Output the (x, y) coordinate of the center of the cell containing the given text.  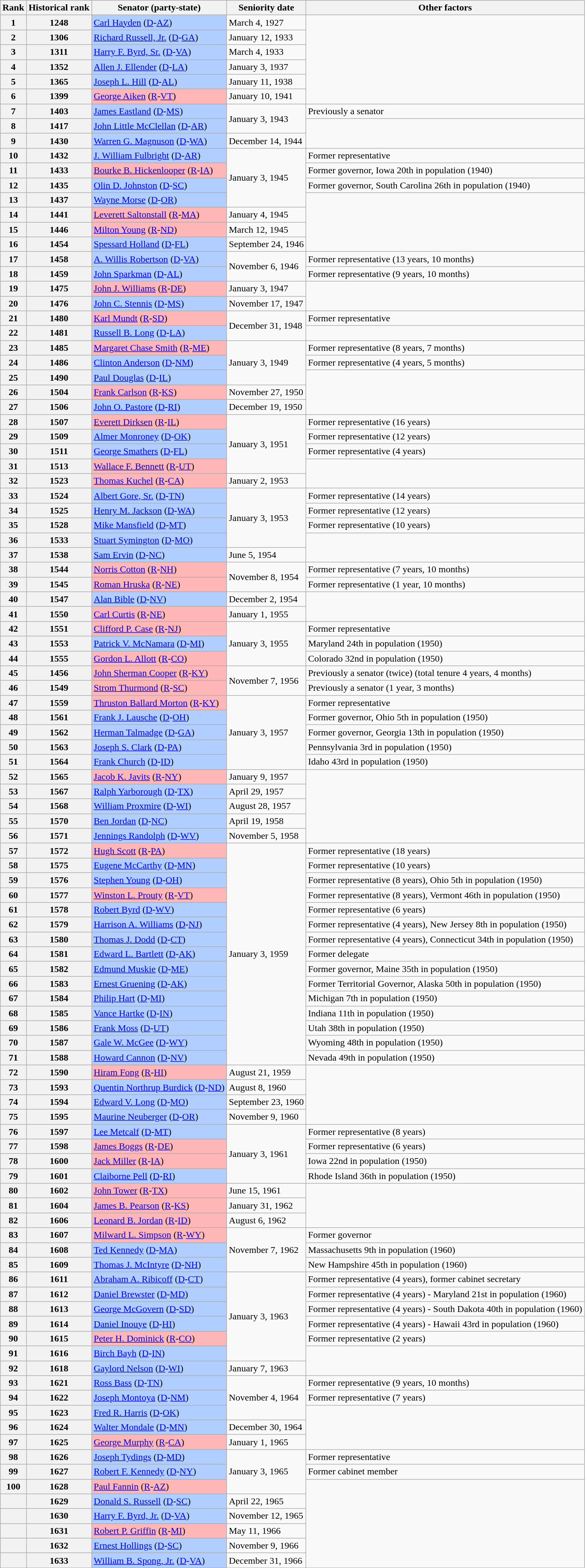
Harry F. Byrd, Jr. (D-VA) (159, 1516)
January 1, 1955 (266, 614)
1575 (59, 865)
June 5, 1954 (266, 555)
92 (13, 1368)
Former representative (1 year, 10 months) (445, 584)
73 (13, 1087)
Former representative (4 years, 5 months) (445, 362)
Daniel Brewster (D-MD) (159, 1294)
Ben Jordan (D-NC) (159, 821)
Leonard B. Jordan (R-ID) (159, 1220)
Russell B. Long (D-LA) (159, 333)
1435 (59, 185)
Joseph L. Hill (D-AL) (159, 82)
1544 (59, 570)
March 4, 1933 (266, 52)
59 (13, 880)
November 17, 1947 (266, 303)
1459 (59, 274)
Former governor, Maine 35th in population (1950) (445, 969)
71 (13, 1058)
Joseph Montoya (D-NM) (159, 1398)
Clifford P. Case (R-NJ) (159, 629)
1576 (59, 880)
1352 (59, 67)
1 (13, 23)
Robert P. Griffin (R-MI) (159, 1531)
James Eastland (D-MS) (159, 111)
46 (13, 688)
Former representative (8 years), Ohio 5th in population (1950) (445, 880)
1583 (59, 984)
Gale W. McGee (D-WY) (159, 1043)
77 (13, 1146)
April 22, 1965 (266, 1501)
1571 (59, 836)
Former representative (4 years) - Maryland 21st in population (1960) (445, 1294)
January 3, 1951 (266, 444)
8 (13, 126)
1525 (59, 510)
86 (13, 1279)
Hugh Scott (R-PA) (159, 850)
Former representative (8 years, 7 months) (445, 348)
23 (13, 348)
June 15, 1961 (266, 1191)
Quentin Northrup Burdick (D-ND) (159, 1087)
Jennings Randolph (D-WV) (159, 836)
81 (13, 1206)
John Sherman Cooper (R-KY) (159, 673)
2 (13, 37)
84 (13, 1250)
97 (13, 1442)
Patrick V. McNamara (D-MI) (159, 643)
March 4, 1927 (266, 23)
Almer Monroney (D-OK) (159, 437)
41 (13, 614)
1629 (59, 1501)
J. William Fulbright (D-AR) (159, 155)
John Tower (R-TX) (159, 1191)
1580 (59, 939)
1616 (59, 1353)
Massachusetts 9th in population (1960) (445, 1250)
Ted Kennedy (D-MA) (159, 1250)
Norris Cotton (R-NH) (159, 570)
Maryland 24th in population (1950) (445, 643)
1614 (59, 1324)
90 (13, 1338)
Senator (party-state) (159, 8)
January 4, 1945 (266, 215)
1432 (59, 155)
Sam Ervin (D-NC) (159, 555)
4 (13, 67)
1486 (59, 362)
January 3, 1965 (266, 1472)
79 (13, 1176)
78 (13, 1161)
George Murphy (R-CA) (159, 1442)
December 31, 1948 (266, 326)
Milton Young (R-ND) (159, 230)
Strom Thurmond (R-SC) (159, 688)
January 3, 1953 (266, 518)
Harrison A. Williams (D-NJ) (159, 925)
1551 (59, 629)
Paul Douglas (D-IL) (159, 377)
88 (13, 1309)
Former representative (16 years) (445, 422)
Walter Mondale (D-MN) (159, 1427)
James B. Pearson (R-KS) (159, 1206)
1625 (59, 1442)
99 (13, 1472)
31 (13, 466)
21 (13, 318)
January 3, 1959 (266, 954)
1555 (59, 659)
Jack Miller (R-IA) (159, 1161)
Thruston Ballard Morton (R-KY) (159, 703)
Claiborne Pell (D-RI) (159, 1176)
1585 (59, 1013)
93 (13, 1383)
Former governor, South Carolina 26th in population (1940) (445, 185)
49 (13, 732)
1437 (59, 200)
January 3, 1937 (266, 67)
87 (13, 1294)
3 (13, 52)
Olin D. Johnston (D-SC) (159, 185)
61 (13, 910)
1476 (59, 303)
1565 (59, 777)
Frank J. Lausche (D-OH) (159, 718)
New Hampshire 45th in population (1960) (445, 1265)
George Aiken (R-VT) (159, 96)
Margaret Chase Smith (R-ME) (159, 348)
Former representative (13 years, 10 months) (445, 259)
Leverett Saltonstall (R-MA) (159, 215)
1504 (59, 392)
Former representative (8 years) (445, 1132)
1627 (59, 1472)
1590 (59, 1072)
November 9, 1960 (266, 1117)
Former representative (7 years, 10 months) (445, 570)
1458 (59, 259)
January 11, 1938 (266, 82)
Former governor (445, 1235)
9 (13, 141)
1595 (59, 1117)
95 (13, 1413)
March 12, 1945 (266, 230)
Former representative (8 years), Vermont 46th in population (1950) (445, 895)
November 6, 1946 (266, 267)
John O. Pastore (D-RI) (159, 407)
Lee Metcalf (D-MT) (159, 1132)
Historical rank (59, 8)
Peter H. Dominick (R-CO) (159, 1338)
Edward L. Bartlett (D-AK) (159, 954)
Thomas Kuchel (R-CA) (159, 481)
Former representative (4 years), New Jersey 8th in population (1950) (445, 925)
Utah 38th in population (1950) (445, 1028)
Robert F. Kennedy (D-NY) (159, 1472)
Former governor, Ohio 5th in population (1950) (445, 718)
Ernest Hollings (D-SC) (159, 1545)
44 (13, 659)
56 (13, 836)
November 4, 1964 (266, 1398)
60 (13, 895)
Harry F. Byrd, Sr. (D-VA) (159, 52)
5 (13, 82)
Former representative (4 years) (445, 451)
Michigan 7th in population (1950) (445, 998)
53 (13, 791)
January 12, 1933 (266, 37)
August 8, 1960 (266, 1087)
Former representative (4 years), former cabinet secretary (445, 1279)
December 2, 1954 (266, 599)
Former representative (4 years), Connecticut 34th in population (1950) (445, 939)
1528 (59, 525)
1403 (59, 111)
Fred R. Harris (D-OK) (159, 1413)
Gaylord Nelson (D-WI) (159, 1368)
16 (13, 244)
1506 (59, 407)
43 (13, 643)
34 (13, 510)
76 (13, 1132)
1481 (59, 333)
37 (13, 555)
32 (13, 481)
Stephen Young (D-OH) (159, 880)
1547 (59, 599)
November 9, 1966 (266, 1545)
66 (13, 984)
1513 (59, 466)
7 (13, 111)
1568 (59, 806)
January 7, 1963 (266, 1368)
1570 (59, 821)
January 2, 1953 (266, 481)
Alan Bible (D-NV) (159, 599)
1490 (59, 377)
1622 (59, 1398)
1607 (59, 1235)
1433 (59, 170)
1564 (59, 762)
1600 (59, 1161)
Thomas J. Dodd (D-CT) (159, 939)
1594 (59, 1102)
51 (13, 762)
Herman Talmadge (D-GA) (159, 732)
72 (13, 1072)
98 (13, 1457)
17 (13, 259)
Abraham A. Ribicoff (D-CT) (159, 1279)
39 (13, 584)
1604 (59, 1206)
1417 (59, 126)
25 (13, 377)
58 (13, 865)
1550 (59, 614)
1606 (59, 1220)
15 (13, 230)
1549 (59, 688)
Thomas J. McIntyre (D-NH) (159, 1265)
Previously a senator (445, 111)
George McGovern (D-SD) (159, 1309)
Donald S. Russell (D-SC) (159, 1501)
1456 (59, 673)
Gordon L. Allott (R-CO) (159, 659)
20 (13, 303)
1365 (59, 82)
1628 (59, 1486)
Former representative (4 years) - South Dakota 40th in population (1960) (445, 1309)
96 (13, 1427)
Colorado 32nd in population (1950) (445, 659)
Carl Hayden (D-AZ) (159, 23)
1623 (59, 1413)
47 (13, 703)
63 (13, 939)
52 (13, 777)
January 3, 1961 (266, 1154)
1597 (59, 1132)
1631 (59, 1531)
January 3, 1955 (266, 643)
100 (13, 1486)
1524 (59, 496)
January 9, 1957 (266, 777)
48 (13, 718)
Former representative (18 years) (445, 850)
1446 (59, 230)
24 (13, 362)
22 (13, 333)
82 (13, 1220)
Rank (13, 8)
Roman Hruska (R-NE) (159, 584)
1577 (59, 895)
1588 (59, 1058)
1609 (59, 1265)
August 6, 1962 (266, 1220)
10 (13, 155)
Maurine Neuberger (D-OR) (159, 1117)
68 (13, 1013)
33 (13, 496)
1630 (59, 1516)
May 11, 1966 (266, 1531)
1608 (59, 1250)
John J. Williams (R-DE) (159, 289)
Frank Carlson (R-KS) (159, 392)
1523 (59, 481)
1572 (59, 850)
Frank Church (D-ID) (159, 762)
54 (13, 806)
Richard Russell, Jr. (D-GA) (159, 37)
1511 (59, 451)
Former representative (4 years) - Hawaii 43rd in population (1960) (445, 1324)
September 24, 1946 (266, 244)
Mike Mansfield (D-MT) (159, 525)
1579 (59, 925)
Former Territorial Governor, Alaska 50th in population (1950) (445, 984)
November 5, 1958 (266, 836)
1621 (59, 1383)
1578 (59, 910)
14 (13, 215)
1626 (59, 1457)
83 (13, 1235)
Henry M. Jackson (D-WA) (159, 510)
Vance Hartke (D-IN) (159, 1013)
1586 (59, 1028)
August 28, 1957 (266, 806)
1581 (59, 954)
January 1, 1965 (266, 1442)
40 (13, 599)
1624 (59, 1427)
80 (13, 1191)
30 (13, 451)
Allen J. Ellender (D-LA) (159, 67)
38 (13, 570)
27 (13, 407)
1618 (59, 1368)
13 (13, 200)
Warren G. Magnuson (D-WA) (159, 141)
1507 (59, 422)
35 (13, 525)
A. Willis Robertson (D-VA) (159, 259)
1545 (59, 584)
Stuart Symington (D-MO) (159, 540)
1399 (59, 96)
42 (13, 629)
Ross Bass (D-TN) (159, 1383)
November 8, 1954 (266, 577)
1485 (59, 348)
45 (13, 673)
January 3, 1947 (266, 289)
November 7, 1956 (266, 681)
1553 (59, 643)
Seniority date (266, 8)
36 (13, 540)
Indiana 11th in population (1950) (445, 1013)
1306 (59, 37)
1611 (59, 1279)
Frank Moss (D-UT) (159, 1028)
67 (13, 998)
12 (13, 185)
Clinton Anderson (D-NM) (159, 362)
Howard Cannon (D-NV) (159, 1058)
Carl Curtis (R-NE) (159, 614)
Birch Bayh (D-IN) (159, 1353)
1475 (59, 289)
William B. Spong, Jr. (D-VA) (159, 1560)
11 (13, 170)
28 (13, 422)
1567 (59, 791)
Previously a senator (twice) (total tenure 4 years, 4 months) (445, 673)
January 31, 1962 (266, 1206)
89 (13, 1324)
Former representative (14 years) (445, 496)
December 14, 1944 (266, 141)
1533 (59, 540)
January 3, 1949 (266, 362)
1598 (59, 1146)
Paul Fannin (R-AZ) (159, 1486)
November 27, 1950 (266, 392)
1561 (59, 718)
January 3, 1963 (266, 1316)
Ernest Gruening (D-AK) (159, 984)
January 10, 1941 (266, 96)
1601 (59, 1176)
1311 (59, 52)
1612 (59, 1294)
Daniel Inouye (D-HI) (159, 1324)
Wayne Morse (D-OR) (159, 200)
1593 (59, 1087)
Philip Hart (D-MI) (159, 998)
John C. Stennis (D-MS) (159, 303)
December 31, 1966 (266, 1560)
Nevada 49th in population (1950) (445, 1058)
1480 (59, 318)
Jacob K. Javits (R-NY) (159, 777)
1248 (59, 23)
Eugene McCarthy (D-MN) (159, 865)
94 (13, 1398)
Robert Byrd (D-WV) (159, 910)
January 3, 1943 (266, 118)
Winston L. Prouty (R-VT) (159, 895)
William Proxmire (D-WI) (159, 806)
18 (13, 274)
Former delegate (445, 954)
1602 (59, 1191)
69 (13, 1028)
1559 (59, 703)
1632 (59, 1545)
John Little McClellan (D-AR) (159, 126)
Previously a senator (1 year, 3 months) (445, 688)
November 7, 1962 (266, 1250)
George Smathers (D-FL) (159, 451)
64 (13, 954)
1563 (59, 747)
57 (13, 850)
January 3, 1945 (266, 178)
Former representative (7 years) (445, 1398)
62 (13, 925)
Former governor, Iowa 20th in population (1940) (445, 170)
85 (13, 1265)
Hiram Fong (R-HI) (159, 1072)
26 (13, 392)
Ralph Yarborough (D-TX) (159, 791)
Former cabinet member (445, 1472)
November 12, 1965 (266, 1516)
1613 (59, 1309)
6 (13, 96)
Rhode Island 36th in population (1950) (445, 1176)
91 (13, 1353)
70 (13, 1043)
April 19, 1958 (266, 821)
Wyoming 48th in population (1950) (445, 1043)
Milward L. Simpson (R-WY) (159, 1235)
Former representative (2 years) (445, 1338)
1509 (59, 437)
Iowa 22nd in population (1950) (445, 1161)
Bourke B. Hickenlooper (R-IA) (159, 170)
December 30, 1964 (266, 1427)
Everett Dirksen (R-IL) (159, 422)
August 21, 1959 (266, 1072)
75 (13, 1117)
19 (13, 289)
Joseph Tydings (D-MD) (159, 1457)
Idaho 43rd in population (1950) (445, 762)
James Boggs (R-DE) (159, 1146)
65 (13, 969)
December 19, 1950 (266, 407)
September 23, 1960 (266, 1102)
Joseph S. Clark (D-PA) (159, 747)
55 (13, 821)
Albert Gore, Sr. (D-TN) (159, 496)
50 (13, 747)
Edward V. Long (D-MO) (159, 1102)
1633 (59, 1560)
1430 (59, 141)
1454 (59, 244)
1587 (59, 1043)
Karl Mundt (R-SD) (159, 318)
74 (13, 1102)
John Sparkman (D-AL) (159, 274)
29 (13, 437)
Pennsylvania 3rd in population (1950) (445, 747)
1582 (59, 969)
1615 (59, 1338)
Former governor, Georgia 13th in population (1950) (445, 732)
Other factors (445, 8)
1562 (59, 732)
1584 (59, 998)
April 29, 1957 (266, 791)
Wallace F. Bennett (R-UT) (159, 466)
Edmund Muskie (D-ME) (159, 969)
Spessard Holland (D-FL) (159, 244)
1538 (59, 555)
January 3, 1957 (266, 732)
1441 (59, 215)
